Detect which cell encompasses the target text, then output its [X, Y] center coordinate. 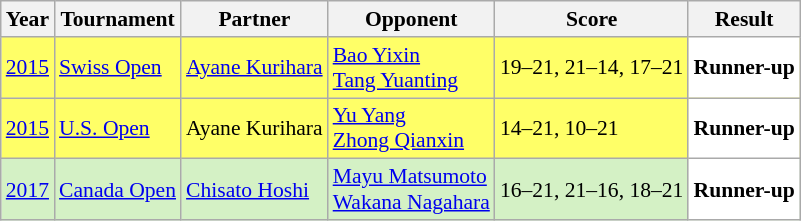
Tournament [118, 19]
Score [592, 19]
Year [28, 19]
Partner [254, 19]
14–21, 10–21 [592, 128]
16–21, 21–16, 18–21 [592, 190]
19–21, 21–14, 17–21 [592, 68]
U.S. Open [118, 128]
Swiss Open [118, 68]
Opponent [412, 19]
Chisato Hoshi [254, 190]
Yu Yang Zhong Qianxin [412, 128]
Result [744, 19]
Mayu Matsumoto Wakana Nagahara [412, 190]
Canada Open [118, 190]
Bao Yixin Tang Yuanting [412, 68]
2017 [28, 190]
